Capture the cell that displays the provided text and extract its [X, Y] central coordinate. 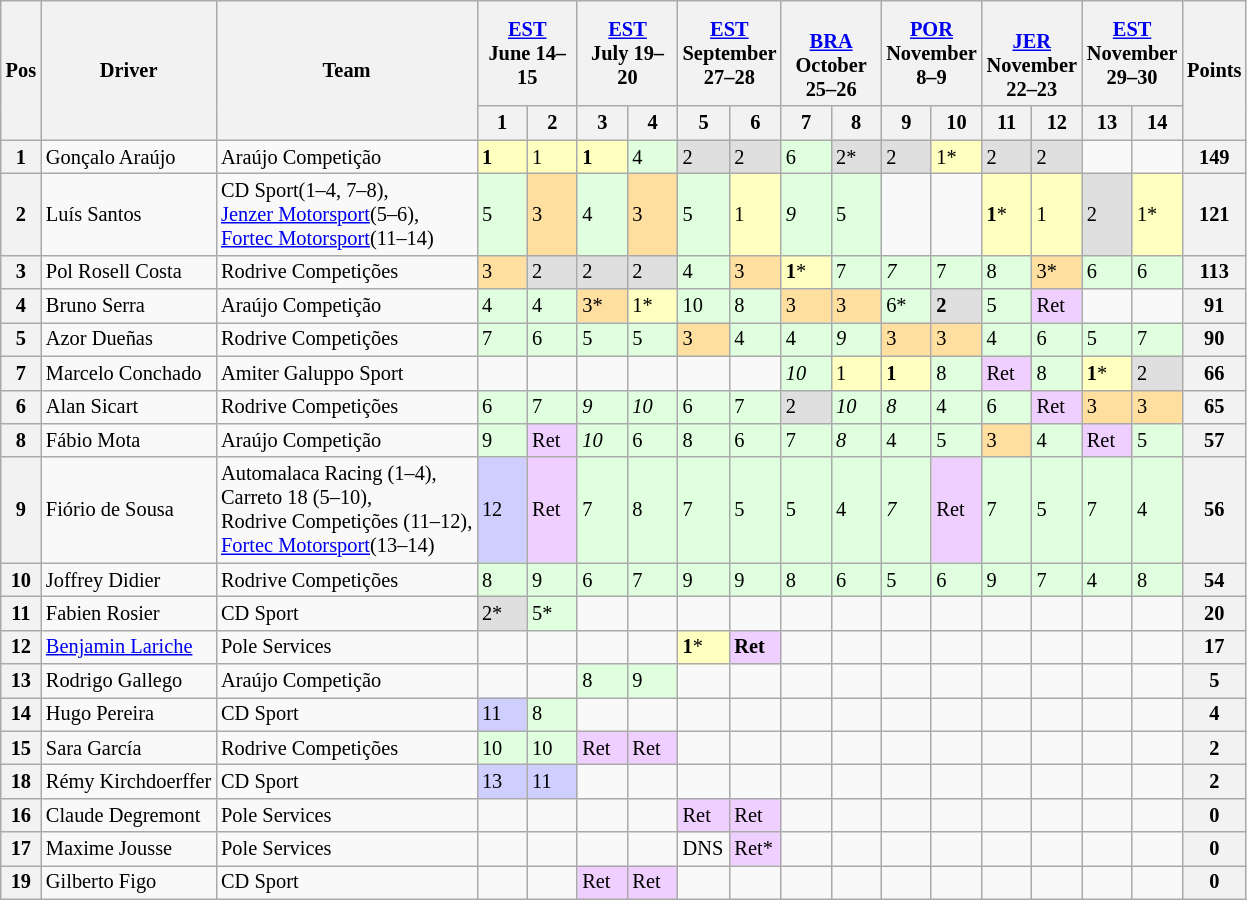
DNS [704, 849]
91 [1214, 306]
Team [346, 70]
Fábio Mota [128, 440]
Azor Dueñas [128, 339]
19 [21, 882]
Driver [128, 70]
56 [1214, 510]
ESTJuly 19–20 [627, 53]
Pol Rosell Costa [128, 272]
Fiório de Sousa [128, 510]
66 [1214, 373]
Hugo Pereira [128, 714]
JERNovember 22–23 [1032, 53]
Ret* [754, 849]
Gilberto Figo [128, 882]
CD Sport(1–4, 7–8),Jenzer Motorsport(5–6),Fortec Motorsport(11–14) [346, 214]
5* [552, 613]
Points [1214, 70]
BRAOctober 25–26 [831, 53]
Marcelo Conchado [128, 373]
57 [1214, 440]
Fabien Rosier [128, 613]
Automalaca Racing (1–4),Carreto 18 (5–10),Rodrive Competições (11–12),Fortec Motorsport(13–14) [346, 510]
113 [1214, 272]
16 [21, 815]
Luís Santos [128, 214]
149 [1214, 157]
ESTNovember 29–30 [1132, 53]
Amiter Galuppo Sport [346, 373]
Rémy Kirchdoerffer [128, 781]
PORNovember 8–9 [931, 53]
54 [1214, 580]
65 [1214, 407]
15 [21, 748]
90 [1214, 339]
Rodrigo Gallego [128, 681]
121 [1214, 214]
20 [1214, 613]
Pos [21, 70]
Sara García [128, 748]
Gonçalo Araújo [128, 157]
Benjamin Lariche [128, 647]
ESTSeptember 27–28 [730, 53]
6* [906, 306]
Joffrey Didier [128, 580]
ESTJune 14–15 [527, 53]
Bruno Serra [128, 306]
Claude Degremont [128, 815]
Maxime Jousse [128, 849]
18 [21, 781]
Alan Sicart [128, 407]
